Detect which cell encompasses the target text, then output its (x, y) center coordinate. 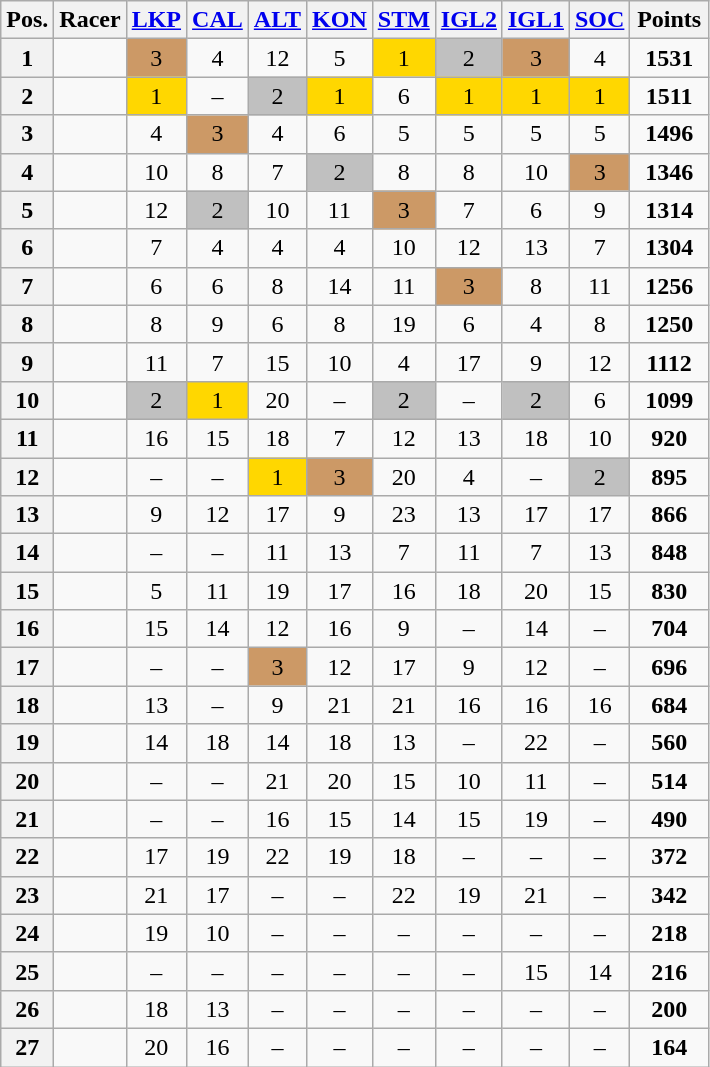
1346 (670, 172)
Racer (90, 20)
895 (670, 477)
ALT (277, 20)
27 (28, 1047)
CAL (218, 20)
SOC (599, 20)
920 (670, 438)
560 (670, 743)
1099 (670, 400)
25 (28, 971)
218 (670, 933)
514 (670, 781)
1112 (670, 362)
KON (340, 20)
1511 (670, 96)
216 (670, 971)
684 (670, 705)
490 (670, 819)
696 (670, 667)
164 (670, 1047)
IGL1 (536, 20)
372 (670, 857)
200 (670, 1009)
STM (404, 20)
1531 (670, 58)
LKP (156, 20)
IGL2 (468, 20)
830 (670, 591)
1496 (670, 134)
1304 (670, 248)
704 (670, 629)
24 (28, 933)
Points (670, 20)
866 (670, 515)
342 (670, 895)
1314 (670, 210)
Pos. (28, 20)
848 (670, 553)
1250 (670, 324)
26 (28, 1009)
1256 (670, 286)
